Locate the cell with the specified text and output its [X, Y] center coordinate. 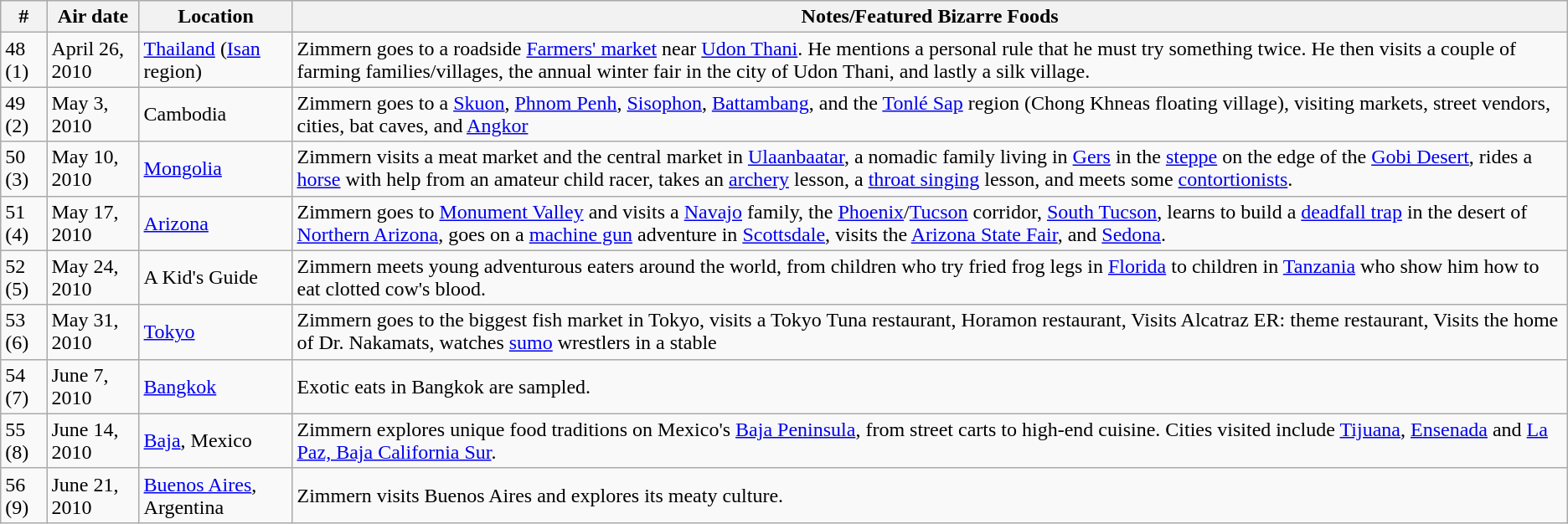
May 24, 2010 [93, 278]
May 3, 2010 [93, 114]
# [23, 17]
53 (6) [23, 331]
Bangkok [216, 387]
Tokyo [216, 331]
Notes/Featured Bizarre Foods [930, 17]
A Kid's Guide [216, 278]
Arizona [216, 223]
June 7, 2010 [93, 387]
50 (3) [23, 169]
May 31, 2010 [93, 331]
48 (1) [23, 60]
49 (2) [23, 114]
Exotic eats in Bangkok are sampled. [930, 387]
Buenos Aires, Argentina [216, 496]
52 (5) [23, 278]
June 14, 2010 [93, 440]
Air date [93, 17]
56 (9) [23, 496]
Zimmern visits Buenos Aires and explores its meaty culture. [930, 496]
April 26, 2010 [93, 60]
Cambodia [216, 114]
55 (8) [23, 440]
Location [216, 17]
June 21, 2010 [93, 496]
May 17, 2010 [93, 223]
51 (4) [23, 223]
Thailand (Isan region) [216, 60]
May 10, 2010 [93, 169]
Mongolia [216, 169]
54 (7) [23, 387]
Baja, Mexico [216, 440]
